Identify which cell holds the provided text, then report its [X, Y] central coordinate. 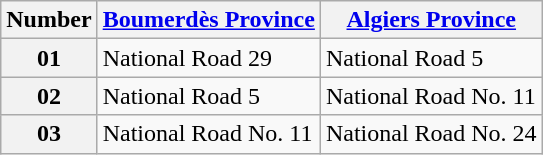
Boumerdès Province [208, 20]
02 [49, 96]
National Road 29 [208, 58]
Algiers Province [431, 20]
03 [49, 134]
National Road No. 24 [431, 134]
01 [49, 58]
Number [49, 20]
